For the text-containing cell, return its midpoint in (X, Y) coordinate format. 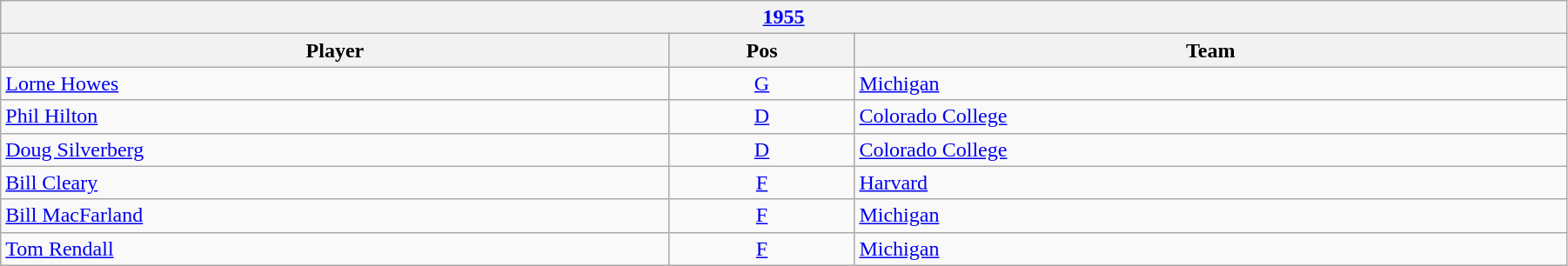
Doug Silverberg (335, 150)
Bill MacFarland (335, 216)
Tom Rendall (335, 249)
Pos (762, 50)
1955 (784, 17)
G (762, 83)
Team (1211, 50)
Player (335, 50)
Bill Cleary (335, 183)
Harvard (1211, 183)
Phil Hilton (335, 116)
Lorne Howes (335, 83)
